Return (x, y) of the center of cell containing provided text 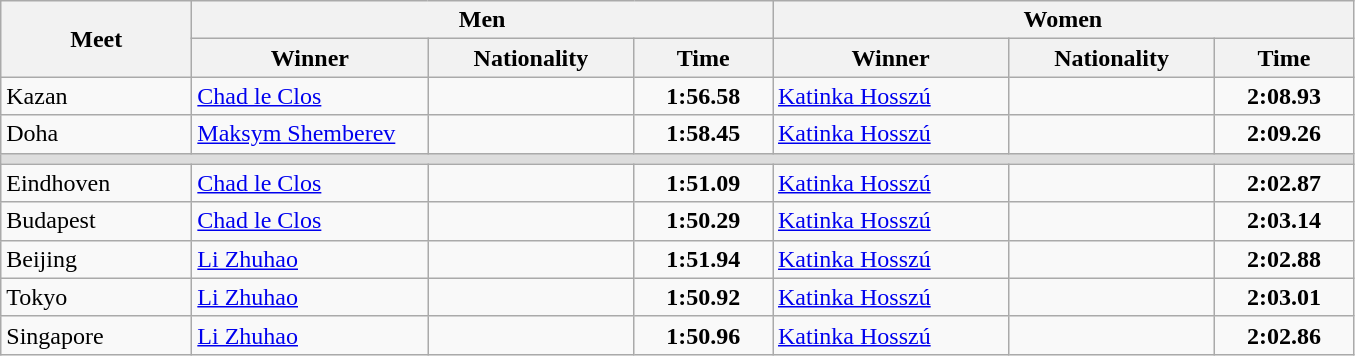
2:03.01 (1284, 297)
Singapore (96, 335)
Budapest (96, 221)
Doha (96, 134)
2:03.14 (1284, 221)
2:02.86 (1284, 335)
1:58.45 (704, 134)
1:51.94 (704, 259)
1:50.29 (704, 221)
1:50.96 (704, 335)
1:50.92 (704, 297)
Eindhoven (96, 183)
Kazan (96, 96)
2:02.87 (1284, 183)
Beijing (96, 259)
Tokyo (96, 297)
Meet (96, 39)
1:56.58 (704, 96)
Maksym Shemberev (310, 134)
2:08.93 (1284, 96)
Women (1062, 20)
Men (482, 20)
2:09.26 (1284, 134)
2:02.88 (1284, 259)
1:51.09 (704, 183)
